Find where the given text appears and provide that cell's center as (x, y) coordinate. 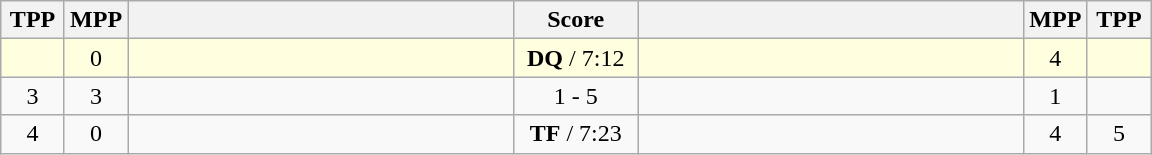
5 (1119, 134)
TF / 7:23 (576, 134)
1 (1056, 96)
DQ / 7:12 (576, 58)
Score (576, 20)
1 - 5 (576, 96)
